Capture the cell that displays the provided text and extract its [X, Y] central coordinate. 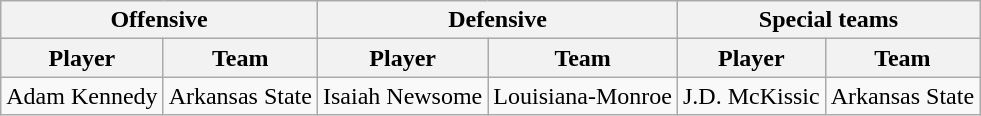
Offensive [160, 20]
J.D. McKissic [751, 96]
Louisiana-Monroe [583, 96]
Special teams [828, 20]
Isaiah Newsome [402, 96]
Adam Kennedy [82, 96]
Defensive [497, 20]
